Search for the cell housing the specified text and yield its [X, Y] center coordinate. 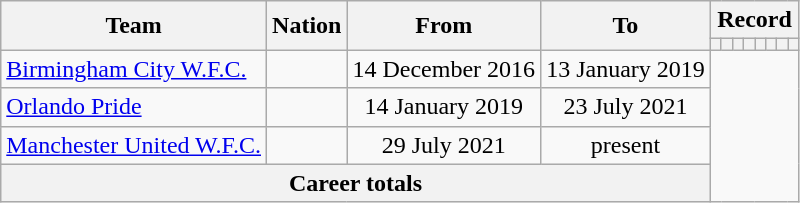
From [444, 26]
Career totals [356, 183]
Nation [307, 26]
23 July 2021 [626, 107]
13 January 2019 [626, 69]
Manchester United W.F.C. [134, 145]
Record [754, 20]
present [626, 145]
14 December 2016 [444, 69]
Birmingham City W.F.C. [134, 69]
To [626, 26]
Team [134, 26]
29 July 2021 [444, 145]
Orlando Pride [134, 107]
14 January 2019 [444, 107]
